Capture the cell that displays the provided text and extract its (X, Y) central coordinate. 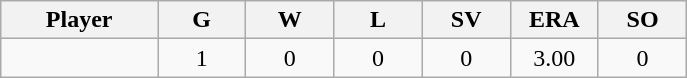
G (202, 20)
SV (466, 20)
3.00 (554, 58)
1 (202, 58)
W (290, 20)
Player (80, 20)
L (378, 20)
ERA (554, 20)
SO (642, 20)
